Capture the cell that displays the provided text and extract its (X, Y) central coordinate. 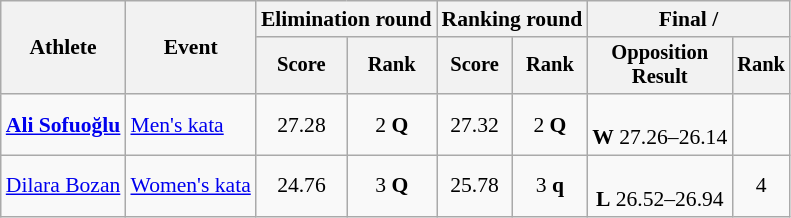
Women's kata (190, 186)
25.78 (474, 186)
3 q (550, 186)
4 (761, 186)
27.32 (474, 124)
27.28 (302, 124)
Ranking round (512, 19)
Ali Sofuoğlu (64, 124)
Athlete (64, 48)
Final / (688, 19)
Event (190, 48)
L 26.52–26.94 (660, 186)
OppositionResult (660, 66)
W 27.26–26.14 (660, 124)
Elimination round (346, 19)
Dilara Bozan (64, 186)
3 Q (392, 186)
24.76 (302, 186)
Men's kata (190, 124)
